Find where the given text appears and provide that cell's center as (x, y) coordinate. 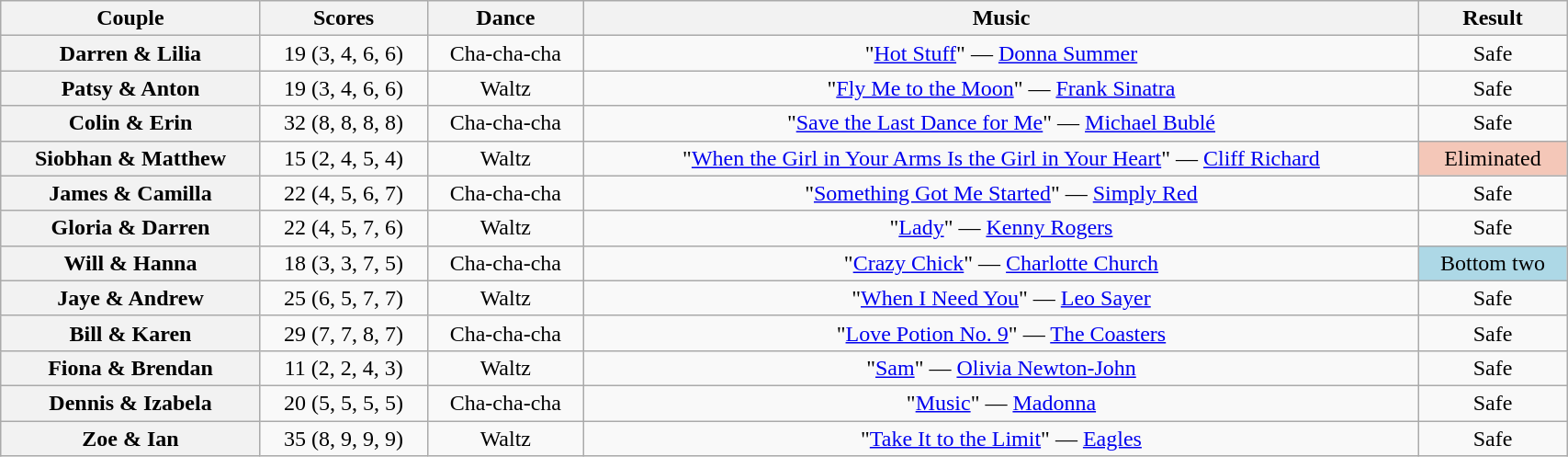
20 (5, 5, 5, 5) (344, 403)
Result (1492, 18)
Will & Hanna (130, 263)
Darren & Lilia (130, 53)
Jaye & Andrew (130, 298)
11 (2, 2, 4, 3) (344, 368)
Dennis & Izabela (130, 403)
25 (6, 5, 7, 7) (344, 298)
Bill & Karen (130, 333)
"Hot Stuff" — Donna Summer (1001, 53)
Bottom two (1492, 263)
Zoe & Ian (130, 439)
Siobhan & Matthew (130, 158)
22 (4, 5, 6, 7) (344, 193)
15 (2, 4, 5, 4) (344, 158)
"Save the Last Dance for Me" — Michael Bublé (1001, 123)
Couple (130, 18)
James & Camilla (130, 193)
Music (1001, 18)
32 (8, 8, 8, 8) (344, 123)
Colin & Erin (130, 123)
"Music" — Madonna (1001, 403)
"Lady" — Kenny Rogers (1001, 228)
Fiona & Brendan (130, 368)
"When I Need You" — Leo Sayer (1001, 298)
22 (4, 5, 7, 6) (344, 228)
"Love Potion No. 9" — The Coasters (1001, 333)
Gloria & Darren (130, 228)
Dance (505, 18)
"Take It to the Limit" — Eagles (1001, 439)
"When the Girl in Your Arms Is the Girl in Your Heart" — Cliff Richard (1001, 158)
"Fly Me to the Moon" — Frank Sinatra (1001, 88)
Scores (344, 18)
35 (8, 9, 9, 9) (344, 439)
"Something Got Me Started" — Simply Red (1001, 193)
"Crazy Chick" — Charlotte Church (1001, 263)
Eliminated (1492, 158)
Patsy & Anton (130, 88)
29 (7, 7, 8, 7) (344, 333)
"Sam" — Olivia Newton-John (1001, 368)
18 (3, 3, 7, 5) (344, 263)
